Capture the cell that displays the provided text and extract its [x, y] central coordinate. 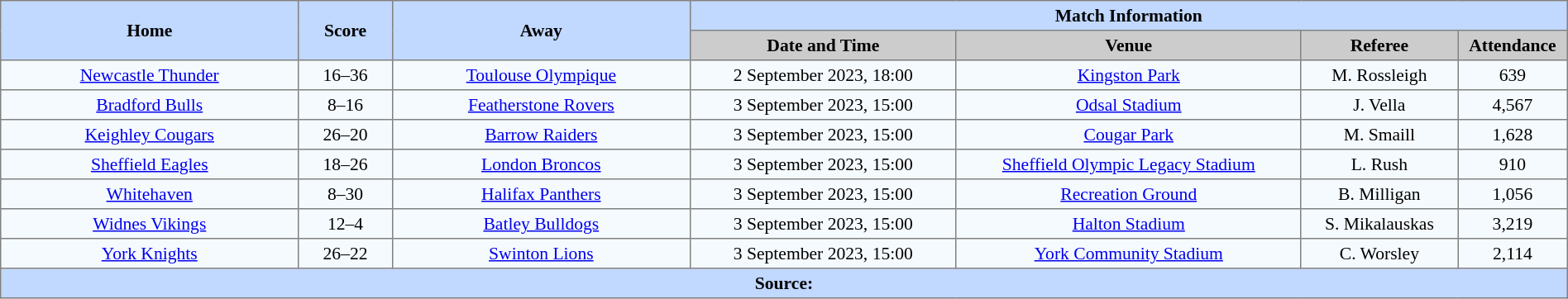
2 September 2023, 18:00 [823, 75]
3,219 [1513, 224]
York Community Stadium [1128, 254]
M. Smaill [1379, 135]
Toulouse Olympique [541, 75]
London Broncos [541, 164]
1,056 [1513, 194]
8–16 [346, 105]
26–20 [346, 135]
Kingston Park [1128, 75]
Date and Time [823, 45]
Swinton Lions [541, 254]
Keighley Cougars [150, 135]
Halton Stadium [1128, 224]
Halifax Panthers [541, 194]
4,567 [1513, 105]
26–22 [346, 254]
1,628 [1513, 135]
639 [1513, 75]
B. Milligan [1379, 194]
Source: [784, 283]
Odsal Stadium [1128, 105]
Sheffield Olympic Legacy Stadium [1128, 164]
18–26 [346, 164]
Newcastle Thunder [150, 75]
J. Vella [1379, 105]
Barrow Raiders [541, 135]
Featherstone Rovers [541, 105]
Cougar Park [1128, 135]
16–36 [346, 75]
Bradford Bulls [150, 105]
Widnes Vikings [150, 224]
L. Rush [1379, 164]
Home [150, 31]
910 [1513, 164]
8–30 [346, 194]
Match Information [1128, 16]
Score [346, 31]
York Knights [150, 254]
Away [541, 31]
Batley Bulldogs [541, 224]
M. Rossleigh [1379, 75]
Referee [1379, 45]
Attendance [1513, 45]
Recreation Ground [1128, 194]
Venue [1128, 45]
2,114 [1513, 254]
Whitehaven [150, 194]
C. Worsley [1379, 254]
Sheffield Eagles [150, 164]
12–4 [346, 224]
S. Mikalauskas [1379, 224]
